Detect which cell encompasses the target text, then output its (X, Y) center coordinate. 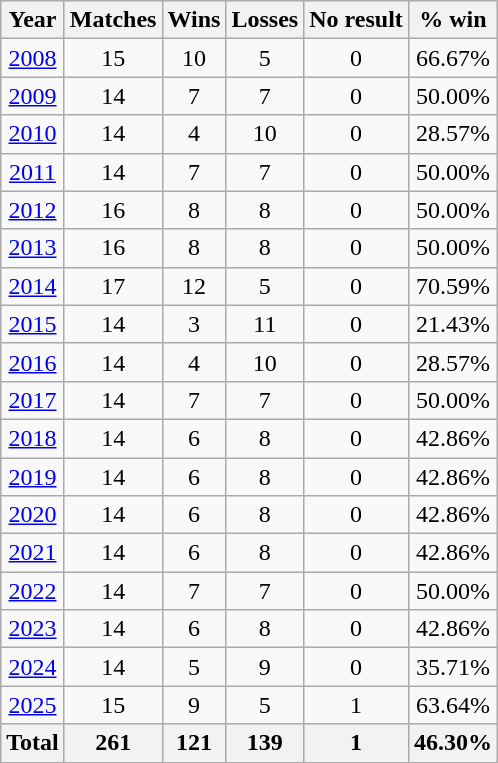
2008 (33, 58)
2025 (33, 705)
2013 (33, 248)
2011 (33, 172)
63.64% (452, 705)
% win (452, 20)
121 (194, 743)
261 (113, 743)
2016 (33, 362)
11 (265, 324)
35.71% (452, 667)
Wins (194, 20)
2019 (33, 477)
2015 (33, 324)
17 (113, 286)
2023 (33, 629)
66.67% (452, 58)
3 (194, 324)
2018 (33, 438)
2022 (33, 591)
2017 (33, 400)
Matches (113, 20)
2010 (33, 134)
139 (265, 743)
12 (194, 286)
46.30% (452, 743)
2012 (33, 210)
2014 (33, 286)
21.43% (452, 324)
No result (356, 20)
70.59% (452, 286)
Losses (265, 20)
Year (33, 20)
2020 (33, 515)
2021 (33, 553)
2009 (33, 96)
2024 (33, 667)
Total (33, 743)
